Determine the (X, Y) coordinate at the center of the cell enclosing the given text.  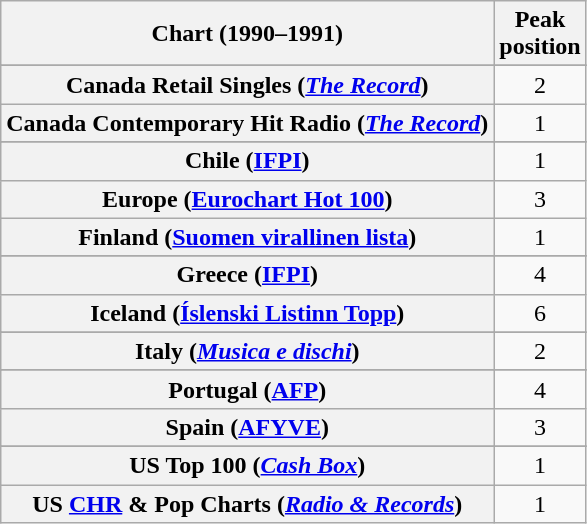
Spain (AFYVE) (248, 427)
Finland (Suomen virallinen lista) (248, 237)
US CHR & Pop Charts (Radio & Records) (248, 503)
Chart (1990–1991) (248, 34)
Chile (IFPI) (248, 161)
Portugal (AFP) (248, 389)
Canada Retail Singles (The Record) (248, 85)
Canada Contemporary Hit Radio (The Record) (248, 123)
Greece (IFPI) (248, 275)
US Top 100 (Cash Box) (248, 465)
Peakposition (540, 34)
6 (540, 313)
Iceland (Íslenski Listinn Topp) (248, 313)
Italy (Musica e dischi) (248, 351)
Europe (Eurochart Hot 100) (248, 199)
